Detect which cell encompasses the target text, then output its [x, y] center coordinate. 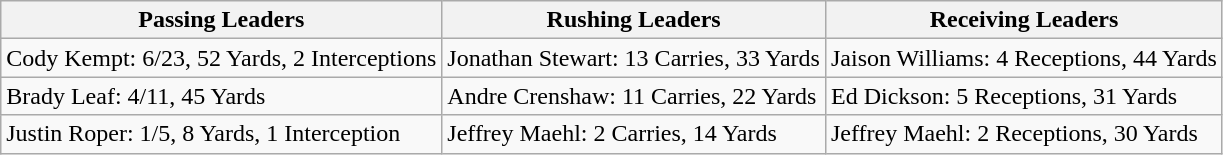
Rushing Leaders [634, 20]
Jonathan Stewart: 13 Carries, 33 Yards [634, 58]
Jeffrey Maehl: 2 Receptions, 30 Yards [1024, 134]
Cody Kempt: 6/23, 52 Yards, 2 Interceptions [222, 58]
Jeffrey Maehl: 2 Carries, 14 Yards [634, 134]
Andre Crenshaw: 11 Carries, 22 Yards [634, 96]
Jaison Williams: 4 Receptions, 44 Yards [1024, 58]
Ed Dickson: 5 Receptions, 31 Yards [1024, 96]
Receiving Leaders [1024, 20]
Passing Leaders [222, 20]
Justin Roper: 1/5, 8 Yards, 1 Interception [222, 134]
Brady Leaf: 4/11, 45 Yards [222, 96]
